Determine the [x, y] coordinate at the center of the cell enclosing the given text.  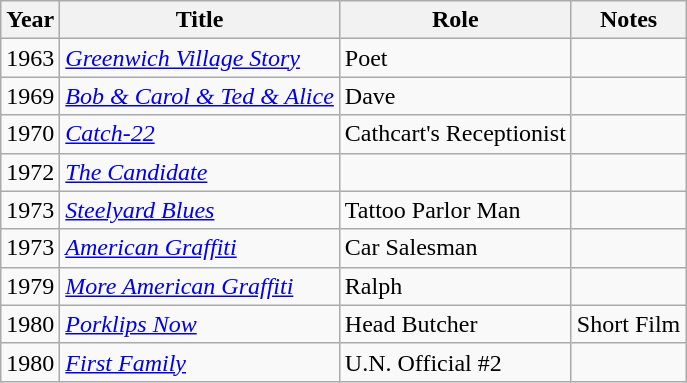
Porklips Now [200, 324]
Year [30, 20]
1979 [30, 286]
Bob & Carol & Ted & Alice [200, 96]
Car Salesman [455, 248]
Catch-22 [200, 134]
1972 [30, 172]
Steelyard Blues [200, 210]
1963 [30, 58]
Greenwich Village Story [200, 58]
Ralph [455, 286]
More American Graffiti [200, 286]
Role [455, 20]
1969 [30, 96]
Head Butcher [455, 324]
First Family [200, 362]
Title [200, 20]
American Graffiti [200, 248]
Short Film [628, 324]
Dave [455, 96]
Notes [628, 20]
1970 [30, 134]
U.N. Official #2 [455, 362]
Tattoo Parlor Man [455, 210]
The Candidate [200, 172]
Poet [455, 58]
Cathcart's Receptionist [455, 134]
